Search for the cell housing the specified text and yield its (X, Y) center coordinate. 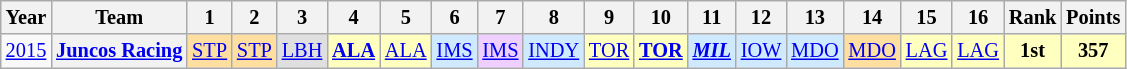
LBH (302, 51)
Year (26, 17)
MIL (712, 51)
6 (455, 17)
14 (872, 17)
1 (210, 17)
15 (927, 17)
357 (1093, 51)
1st (1032, 51)
Points (1093, 17)
13 (814, 17)
7 (500, 17)
Team (119, 17)
IOW (761, 51)
12 (761, 17)
16 (978, 17)
INDY (554, 51)
Rank (1032, 17)
5 (406, 17)
10 (660, 17)
11 (712, 17)
2 (254, 17)
Juncos Racing (119, 51)
9 (609, 17)
8 (554, 17)
3 (302, 17)
4 (354, 17)
2015 (26, 51)
